Return the [x, y] coordinate for the center point of the cell that contains the specified text.  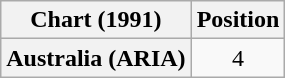
Australia (ARIA) [96, 58]
Chart (1991) [96, 20]
4 [238, 58]
Position [238, 20]
